For the text-containing cell, return its midpoint in [X, Y] coordinate format. 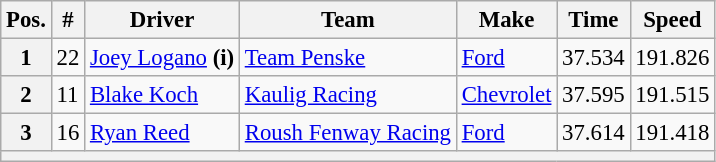
Team Penske [348, 58]
3 [26, 133]
Speed [672, 20]
Make [506, 20]
Time [594, 20]
37.595 [594, 95]
Team [348, 20]
Blake Koch [162, 95]
Kaulig Racing [348, 95]
Ryan Reed [162, 133]
37.534 [594, 58]
37.614 [594, 133]
Roush Fenway Racing [348, 133]
11 [68, 95]
16 [68, 133]
1 [26, 58]
22 [68, 58]
Chevrolet [506, 95]
2 [26, 95]
# [68, 20]
191.826 [672, 58]
Pos. [26, 20]
191.515 [672, 95]
Driver [162, 20]
191.418 [672, 133]
Joey Logano (i) [162, 58]
